Provide the (x, y) coordinate of the cell's center where the given text is located.  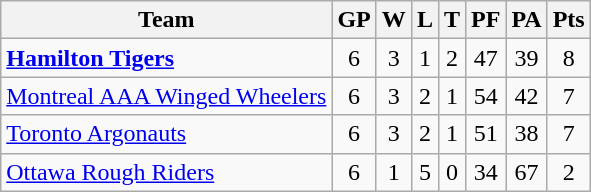
L (424, 20)
54 (485, 96)
Hamilton Tigers (166, 58)
39 (526, 58)
T (452, 20)
GP (354, 20)
38 (526, 134)
PA (526, 20)
42 (526, 96)
Montreal AAA Winged Wheelers (166, 96)
51 (485, 134)
Toronto Argonauts (166, 134)
Pts (568, 20)
67 (526, 172)
0 (452, 172)
W (394, 20)
8 (568, 58)
Ottawa Rough Riders (166, 172)
47 (485, 58)
5 (424, 172)
PF (485, 20)
34 (485, 172)
Team (166, 20)
